Detect which cell encompasses the target text, then output its (x, y) center coordinate. 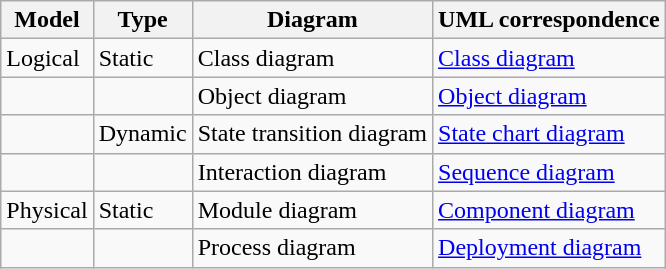
Sequence diagram (550, 172)
Diagram (312, 20)
Process diagram (312, 248)
Logical (47, 58)
Component diagram (550, 210)
State chart diagram (550, 134)
Module diagram (312, 210)
Deployment diagram (550, 248)
Interaction diagram (312, 172)
Model (47, 20)
Dynamic (142, 134)
Physical (47, 210)
Type (142, 20)
UML correspondence (550, 20)
State transition diagram (312, 134)
